For the text-containing cell, return its midpoint in [x, y] coordinate format. 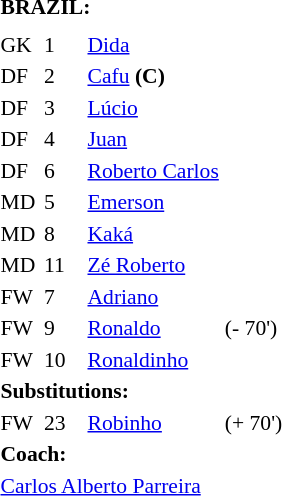
Juan [153, 139]
Lúcio [153, 108]
7 [62, 296]
6 [62, 170]
11 [62, 265]
1 [62, 44]
3 [62, 108]
Ronaldo [153, 328]
9 [62, 328]
Adriano [153, 296]
Ronaldinho [153, 360]
Cafu (C) [153, 76]
8 [62, 234]
10 [62, 360]
4 [62, 139]
Roberto Carlos [153, 170]
Kaká [153, 234]
2 [62, 76]
Zé Roberto [153, 265]
Robinho [153, 422]
23 [62, 422]
Dida [153, 44]
5 [62, 202]
Emerson [153, 202]
